Output the (X, Y) coordinate of the center of the cell containing the given text.  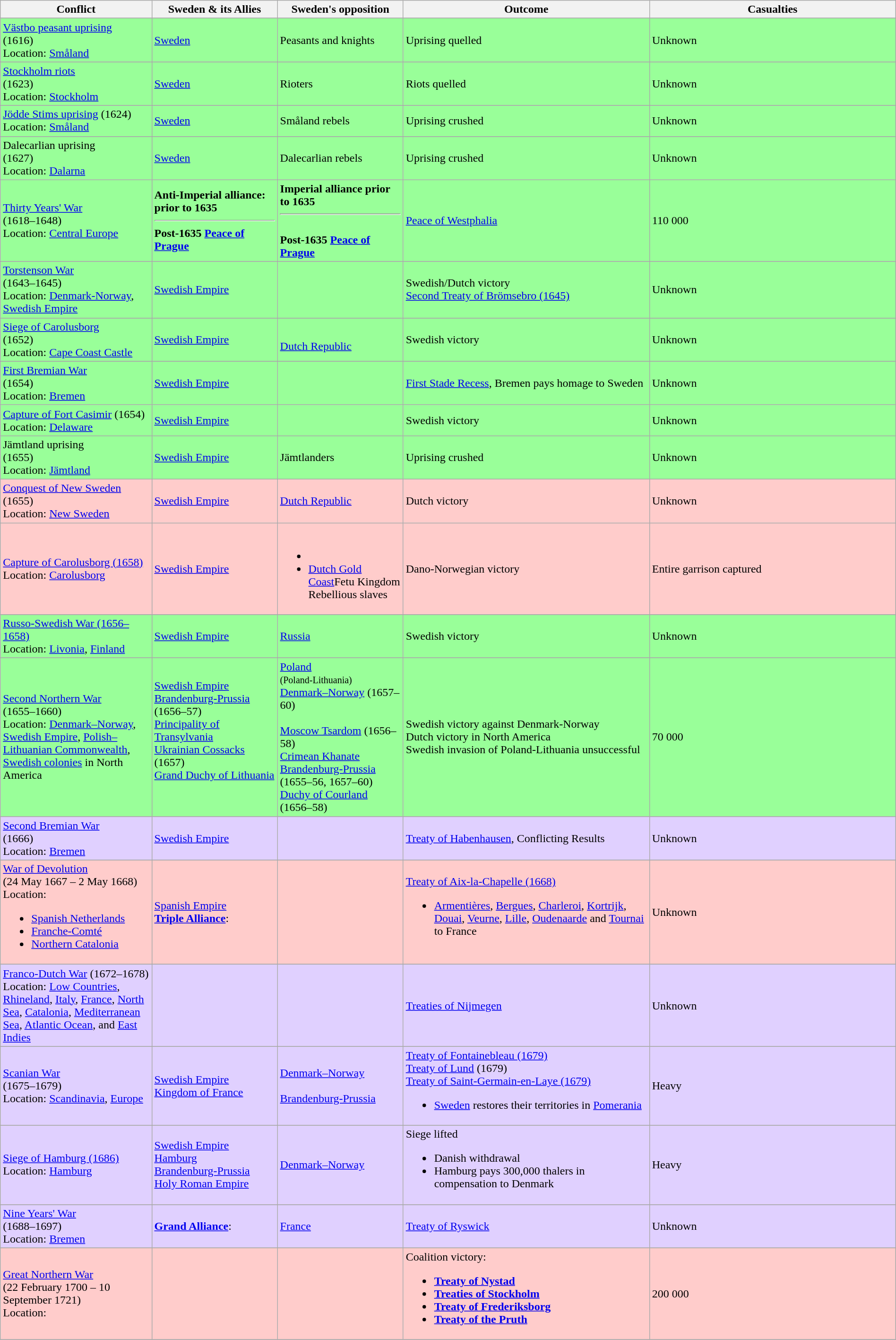
Swedish Empire Hamburg Brandenburg-Prussia Holy Roman Empire (215, 1165)
Anti-Imperial alliance: prior to 1635Post-1635 Peace of Prague (215, 220)
Entire garrison captured (772, 569)
Swedish victory against Denmark-NorwayDutch victory in North AmericaSwedish invasion of Poland-Lithuania unsuccessful (526, 738)
Peasants and knights (340, 40)
Rioters (340, 84)
Grand Alliance: (215, 1226)
Dalecarlian rebels (340, 158)
Scanian War(1675–1679)Location: Scandinavia, Europe (76, 1086)
Second Bremian War(1666)Location: Bremen (76, 838)
Treaty of Habenhausen, Conflicting Results (526, 838)
Riots quelled (526, 84)
War of Devolution(24 May 1667 – 2 May 1668)Location:Spanish NetherlandsFranche-ComtéNorthern Catalonia (76, 913)
Russo-Swedish War (1656–1658)Location: Livonia, Finland (76, 636)
Västbo peasant uprising(1616)Location: Småland (76, 40)
Stockholm riots(1623)Location: Stockholm (76, 84)
Coalition victory:Treaty of NystadTreaties of StockholmTreaty of FrederiksborgTreaty of the Pruth (526, 1294)
Dalecarlian uprising(1627)Location: Dalarna (76, 158)
Swedish/Dutch victorySecond Treaty of Brömsebro (1645) (526, 289)
Jämtlanders (340, 457)
70 000 (772, 738)
Dano-Norwegian victory (526, 569)
Second Northern War(1655–1660)Location: Denmark–Norway, Swedish Empire, Polish–Lithuanian Commonwealth, Swedish colonies in North America (76, 738)
Småland rebels (340, 121)
Dutch Gold CoastFetu Kingdom Rebellious slaves (340, 569)
Siege of Hamburg (1686)Location: Hamburg (76, 1165)
Jämtland uprising (1655)Location: Jämtland (76, 457)
Denmark–Norway (340, 1165)
Swedish Empire Kingdom of France (215, 1086)
Conquest of New Sweden (1655)Location: New Sweden (76, 501)
Sweden's opposition (340, 9)
110 000 (772, 220)
Uprising quelled (526, 40)
Dutch victory (526, 501)
Thirty Years' War(1618–1648)Location: Central Europe (76, 220)
Outcome (526, 9)
Great Northern War(22 February 1700 – 10 September 1721)Location: (76, 1294)
Siege of Carolusborg(1652)Location: Cape Coast Castle (76, 339)
First Stade Recess, Bremen pays homage to Sweden (526, 383)
France (340, 1226)
Nine Years' War(1688–1697)Location: Bremen (76, 1226)
Russia (340, 636)
Swedish Empire Brandenburg-Prussia (1656–57) Principality of Transylvania Ukrainian Cossacks (1657) Grand Duchy of Lithuania (215, 738)
Siege liftedDanish withdrawalHamburg pays 300,000 thalers in compensation to Denmark (526, 1165)
Casualties (772, 9)
200 000 (772, 1294)
Treaty of Ryswick (526, 1226)
Denmark–Norway Brandenburg-Prussia (340, 1086)
Conflict (76, 9)
Sweden & its Allies (215, 9)
Torstenson War(1643–1645)Location: Denmark-Norway, Swedish Empire (76, 289)
Jödde Stims uprising (1624)Location: Småland (76, 121)
First Bremian War(1654)Location: Bremen (76, 383)
Capture of Fort Casimir (1654)Location: Delaware (76, 420)
Capture of Carolusborg (1658)Location: Carolusborg (76, 569)
Imperial alliance prior to 1635Post-1635 Peace of Prague (340, 220)
Peace of Westphalia (526, 220)
Spanish EmpireTriple Alliance: (215, 913)
Treaty of Aix-la-Chapelle (1668)Armentières, Bergues, Charleroi, Kortrijk, Douai, Veurne, Lille, Oudenaarde and Tournai to France (526, 913)
Treaties of Nijmegen (526, 1005)
Treaty of Fontainebleau (1679)Treaty of Lund (1679)Treaty of Saint-Germain-en-Laye (1679)Sweden restores their territories in Pomerania (526, 1086)
